For the text-containing cell, return its midpoint in [X, Y] coordinate format. 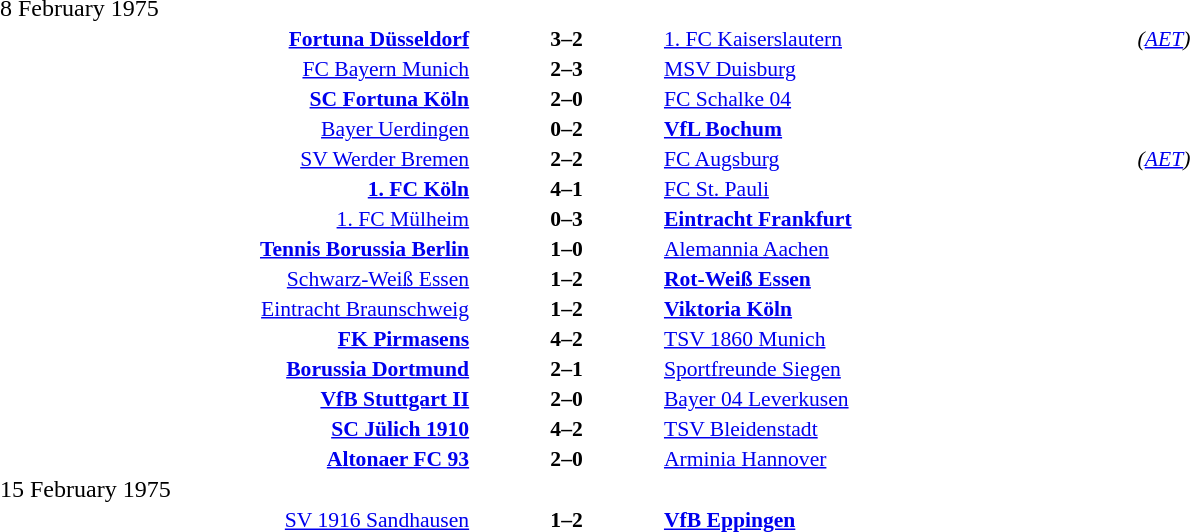
Arminia Hannover [898, 458]
TSV 1860 Munich [898, 338]
1. FC Kaiserslautern [898, 38]
Bayer 04 Leverkusen [898, 398]
2–3 [566, 68]
Eintracht Frankfurt [898, 218]
4–1 [566, 188]
FC Augsburg [898, 158]
1–0 [566, 248]
0–3 [566, 218]
MSV Duisburg [898, 68]
FC St. Pauli [898, 188]
FC Schalke 04 [898, 98]
TSV Bleidenstadt [898, 428]
Rot-Weiß Essen [898, 278]
Alemannia Aachen [898, 248]
Viktoria Köln [898, 308]
3–2 [566, 38]
Sportfreunde Siegen [898, 368]
2–1 [566, 368]
VfL Bochum [898, 128]
0–2 [566, 128]
2–2 [566, 158]
